Determine the [x, y] coordinate at the center of the cell enclosing the given text.  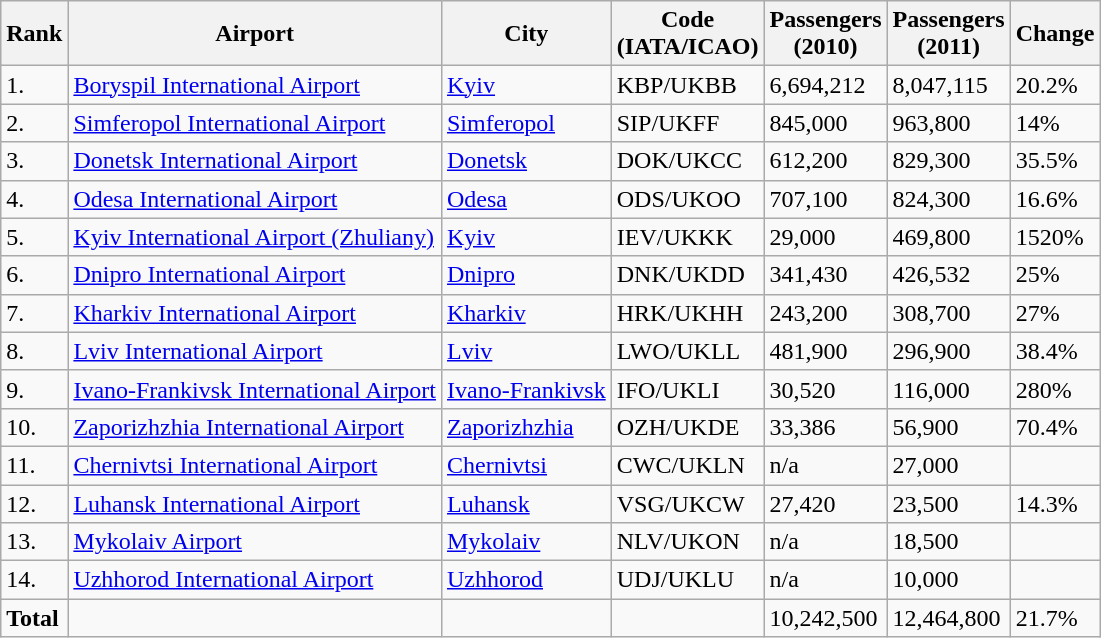
469,800 [948, 237]
963,800 [948, 123]
Luhansk International Airport [255, 503]
Uzhhorod International Airport [255, 580]
Luhansk [526, 503]
City [526, 34]
Dnipro [526, 275]
12,464,800 [948, 618]
NLV/UKON [688, 542]
Odesa International Airport [255, 199]
30,520 [826, 389]
14% [1055, 123]
Mykolaiv [526, 542]
Change [1055, 34]
14.3% [1055, 503]
9. [34, 389]
ODS/UKOO [688, 199]
Kyiv International Airport (Zhuliany) [255, 237]
33,386 [826, 427]
Ivano-Frankivsk International Airport [255, 389]
308,700 [948, 313]
Passengers (2011) [948, 34]
Chernivtsi [526, 465]
Airport [255, 34]
23,500 [948, 503]
CWC/UKLN [688, 465]
12. [34, 503]
Ivano-Frankivsk [526, 389]
IFO/UKLI [688, 389]
35.5% [1055, 161]
13. [34, 542]
8. [34, 351]
Zaporizhzhia International Airport [255, 427]
10,000 [948, 580]
DNK/UKDD [688, 275]
Donetsk [526, 161]
7. [34, 313]
21.7% [1055, 618]
829,300 [948, 161]
Kharkiv [526, 313]
Code(IATA/ICAO) [688, 34]
Lviv International Airport [255, 351]
6. [34, 275]
280% [1055, 389]
1. [34, 85]
Simferopol International Airport [255, 123]
10,242,500 [826, 618]
UDJ/UKLU [688, 580]
Donetsk International Airport [255, 161]
341,430 [826, 275]
Simferopol [526, 123]
5. [34, 237]
IEV/UKKK [688, 237]
Zaporizhzhia [526, 427]
29,000 [826, 237]
3. [34, 161]
6,694,212 [826, 85]
845,000 [826, 123]
4. [34, 199]
70.4% [1055, 427]
Uzhhorod [526, 580]
VSG/UKCW [688, 503]
612,200 [826, 161]
20.2% [1055, 85]
27% [1055, 313]
18,500 [948, 542]
243,200 [826, 313]
OZH/UKDE [688, 427]
HRK/UKHH [688, 313]
DOK/UKCC [688, 161]
27,000 [948, 465]
11. [34, 465]
Rank [34, 34]
SIP/UKFF [688, 123]
Lviv [526, 351]
LWO/UKLL [688, 351]
116,000 [948, 389]
Dnipro International Airport [255, 275]
Kharkiv International Airport [255, 313]
14. [34, 580]
Passengers (2010) [826, 34]
824,300 [948, 199]
10. [34, 427]
707,100 [826, 199]
8,047,115 [948, 85]
27,420 [826, 503]
Total [34, 618]
Mykolaiv Airport [255, 542]
2. [34, 123]
296,900 [948, 351]
426,532 [948, 275]
25% [1055, 275]
KBP/UKBB [688, 85]
Boryspil International Airport [255, 85]
56,900 [948, 427]
38.4% [1055, 351]
16.6% [1055, 199]
Odesa [526, 199]
481,900 [826, 351]
Chernivtsi International Airport [255, 465]
1520% [1055, 237]
